Find where the given text appears and provide that cell's center as (x, y) coordinate. 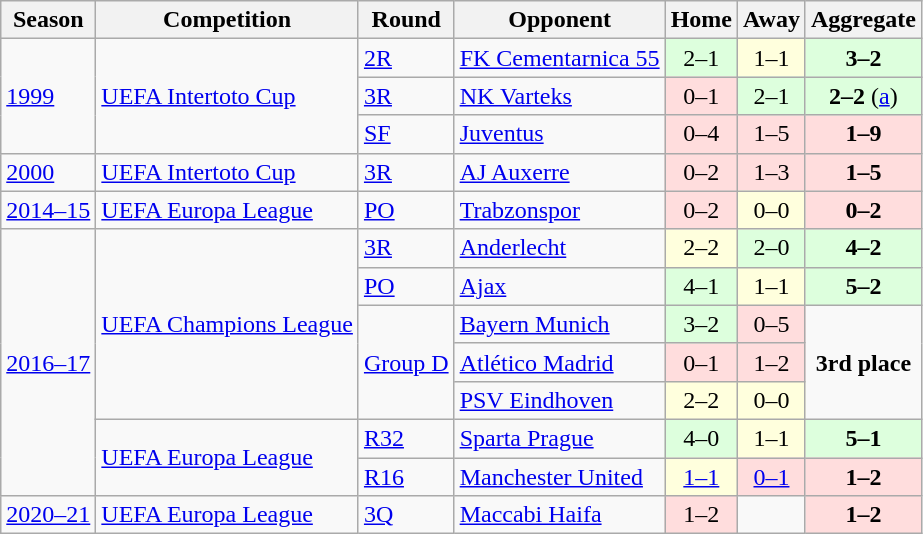
2–2 (a) (863, 96)
NK Varteks (560, 96)
R16 (406, 477)
FK Cementarnica 55 (560, 58)
Round (406, 20)
0–4 (701, 134)
4–2 (863, 248)
Sparta Prague (560, 438)
1–9 (863, 134)
2R (406, 58)
3Q (406, 515)
Atlético Madrid (560, 362)
1999 (48, 96)
Bayern Munich (560, 324)
1–3 (772, 172)
3rd place (863, 362)
4–1 (701, 286)
Juventus (560, 134)
UEFA Champions League (228, 324)
Anderlecht (560, 248)
Away (772, 20)
Opponent (560, 20)
Maccabi Haifa (560, 515)
Trabzonspor (560, 210)
2020–21 (48, 515)
PSV Eindhoven (560, 400)
5–2 (863, 286)
Competition (228, 20)
AJ Auxerre (560, 172)
Group D (406, 362)
SF (406, 134)
Home (701, 20)
2000 (48, 172)
Season (48, 20)
2–0 (772, 248)
2016–17 (48, 362)
4–0 (701, 438)
5–1 (863, 438)
Aggregate (863, 20)
R32 (406, 438)
0–5 (772, 324)
2014–15 (48, 210)
Ajax (560, 286)
Manchester United (560, 477)
